Search for the cell housing the specified text and yield its [x, y] center coordinate. 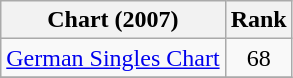
German Singles Chart [113, 58]
Rank [258, 20]
68 [258, 58]
Chart (2007) [113, 20]
